Output the [x, y] coordinate of the center of the cell containing the given text.  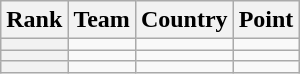
Country [184, 20]
Team [102, 20]
Rank [34, 20]
Point [266, 20]
